Find where the given text appears and provide that cell's center as (X, Y) coordinate. 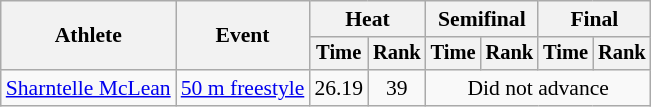
Athlete (88, 36)
Event (243, 36)
50 m freestyle (243, 88)
Heat (367, 19)
Semifinal (482, 19)
Sharntelle McLean (88, 88)
Did not advance (538, 88)
Final (594, 19)
26.19 (338, 88)
39 (397, 88)
